Locate the cell with the specified text and output its [x, y] center coordinate. 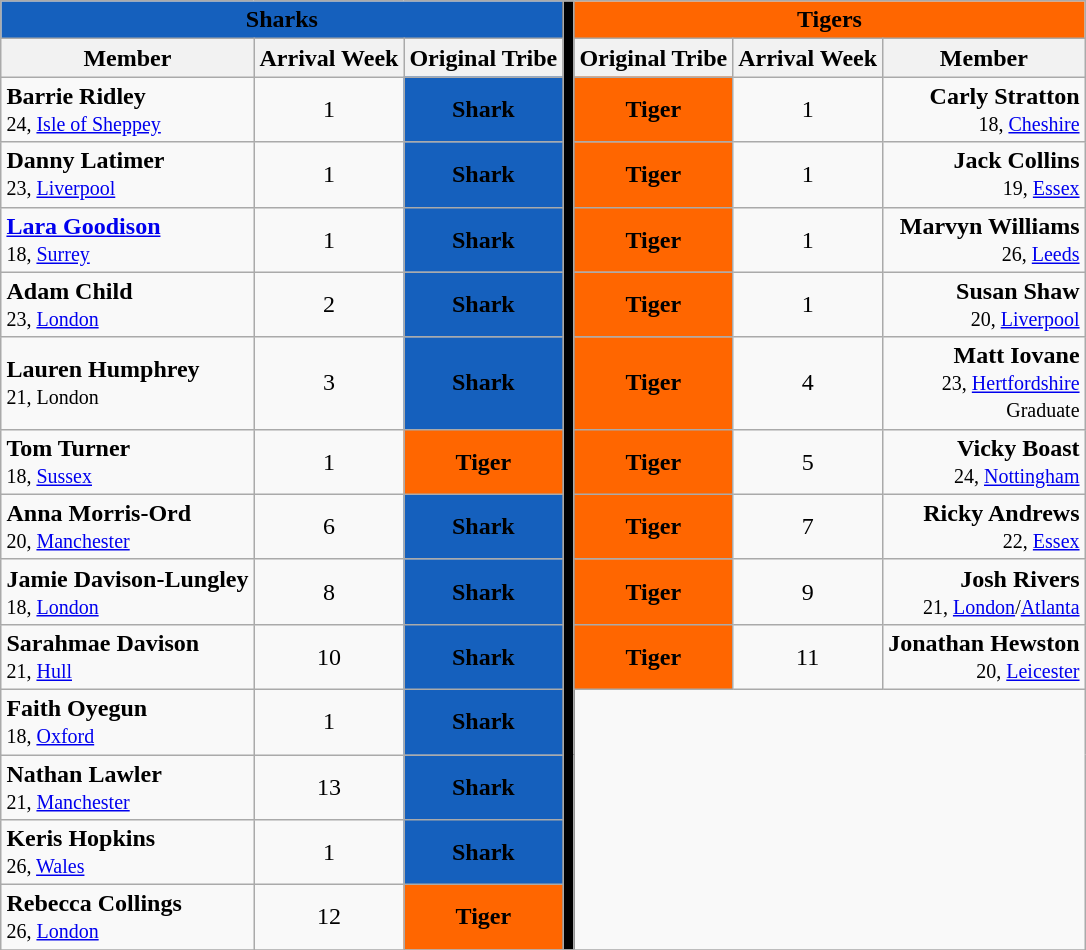
10 [329, 656]
Keris Hopkins26, Wales [128, 852]
2 [329, 304]
6 [329, 526]
Jamie Davison-Lungley18, London [128, 592]
Susan Shaw 20, Liverpool [984, 304]
12 [329, 918]
Carly Stratton18, Cheshire [984, 110]
Lauren Humphrey 21, London [128, 383]
Rebecca Collings26, London [128, 918]
Vicky Boast 24, Nottingham [984, 462]
8 [329, 592]
Matt Iovane 23, Hertfordshire Graduate [984, 383]
Nathan Lawler21, Manchester [128, 786]
Ricky Andrews 22, Essex [984, 526]
13 [329, 786]
Danny Latimer 23, Liverpool [128, 174]
Barrie Ridley 24, Isle of Sheppey [128, 110]
4 [808, 383]
Josh Rivers 21, London/Atlanta [984, 592]
5 [808, 462]
Adam Child 23, London [128, 304]
Tom Turner 18, Sussex [128, 462]
Sharks [282, 20]
Lara Goodison 18, Surrey [128, 240]
9 [808, 592]
Anna Morris-Ord20, Manchester [128, 526]
Marvyn Williams 26, Leeds [984, 240]
7 [808, 526]
11 [808, 656]
Sarahmae Davison21, Hull [128, 656]
Jonathan Hewston 20, Leicester [984, 656]
Tigers [830, 20]
Faith Oyegun18, Oxford [128, 722]
Jack Collins19, Essex [984, 174]
3 [329, 383]
